Identify which cell holds the provided text, then report its (X, Y) central coordinate. 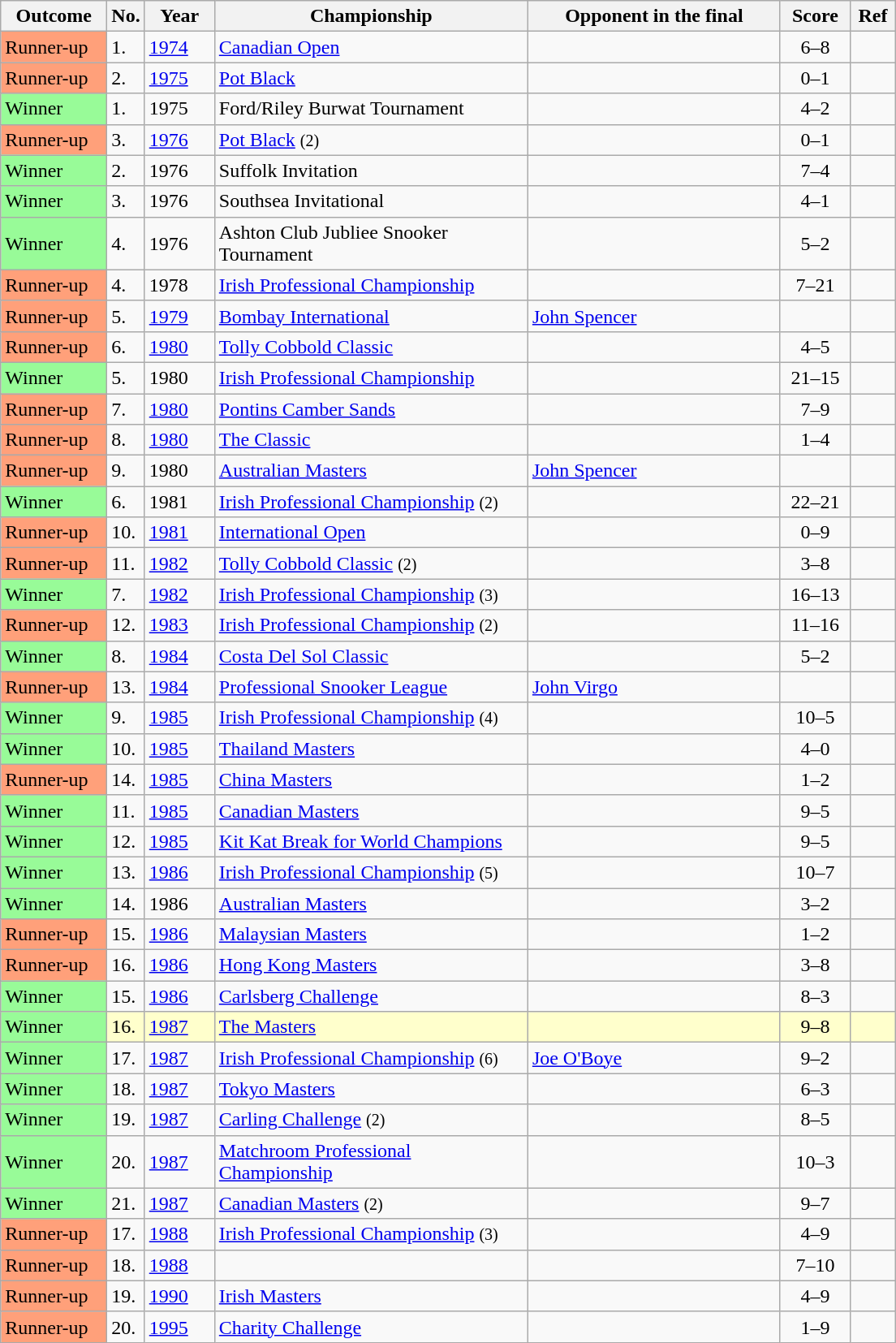
Tolly Cobbold Classic (371, 347)
4–1 (815, 201)
Carling Challenge (2) (371, 1120)
1–9 (815, 1327)
7–21 (815, 285)
Suffolk Invitation (371, 171)
11–16 (815, 625)
Ashton Club Jubliee Snooker Tournament (371, 244)
Opponent in the final (654, 16)
6–8 (815, 47)
9–7 (815, 1203)
0–9 (815, 533)
Irish Professional Championship (4) (371, 718)
10–3 (815, 1161)
21–15 (815, 378)
1983 (179, 625)
The Masters (371, 1027)
7–10 (815, 1265)
Southsea Invitational (371, 201)
Carlsberg Challenge (371, 996)
9–8 (815, 1027)
10–7 (815, 872)
1978 (179, 285)
International Open (371, 533)
4–5 (815, 347)
Championship (371, 16)
Joe O'Boye (654, 1058)
Pot Black (2) (371, 140)
1–4 (815, 440)
22–21 (815, 502)
Pot Black (371, 78)
Irish Professional Championship (5) (371, 872)
1979 (179, 316)
6–3 (815, 1089)
Score (815, 16)
Hong Kong Masters (371, 965)
The Classic (371, 440)
9–2 (815, 1058)
4–2 (815, 109)
Canadian Masters (2) (371, 1203)
Tolly Cobbold Classic (2) (371, 564)
7–9 (815, 408)
3–2 (815, 904)
8–3 (815, 996)
Pontins Camber Sands (371, 408)
16–13 (815, 594)
Matchroom Professional Championship (371, 1161)
Year (179, 16)
8–5 (815, 1120)
Charity Challenge (371, 1327)
Canadian Open (371, 47)
1990 (179, 1296)
1995 (179, 1327)
Thailand Masters (371, 749)
Costa Del Sol Classic (371, 656)
Professional Snooker League (371, 687)
Canadian Masters (371, 810)
7–4 (815, 171)
Kit Kat Break for World Champions (371, 841)
Tokyo Masters (371, 1089)
Ref (872, 16)
Ford/Riley Burwat Tournament (371, 109)
China Masters (371, 779)
21. (126, 1203)
10–5 (815, 718)
No. (126, 16)
Irish Masters (371, 1296)
Irish Professional Championship (6) (371, 1058)
4–0 (815, 749)
Outcome (54, 16)
John Virgo (654, 687)
Bombay International (371, 316)
1974 (179, 47)
Malaysian Masters (371, 935)
